Return [X, Y] of the center of cell containing provided text 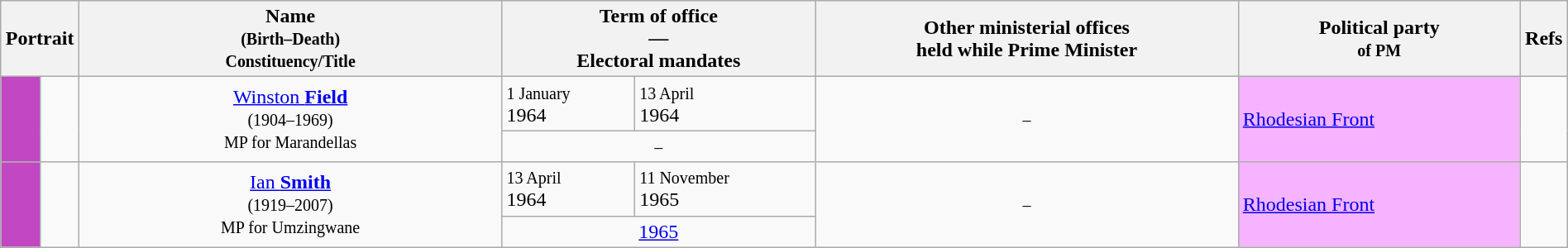
Other ministerial officesheld while Prime Minister [1027, 39]
Political partyof PM [1379, 39]
Ian Smith(1919–2007)MP for Umzingwane [290, 205]
Name(Birth–Death)Constituency/Title [290, 39]
Refs [1543, 39]
1965 [658, 231]
Winston Field(1904–1969)MP for Marandellas [290, 119]
Portrait [40, 39]
1 January1964 [569, 104]
11 November1965 [725, 188]
Term of office—Electoral mandates [658, 39]
